Provide the (x, y) coordinate of the cell's center where the given text is located.  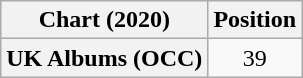
UK Albums (OCC) (104, 58)
Position (255, 20)
39 (255, 58)
Chart (2020) (104, 20)
